Identify which cell holds the provided text, then report its [X, Y] central coordinate. 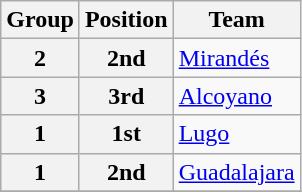
2 [40, 58]
1st [126, 134]
Guadalajara [236, 172]
Position [126, 20]
Group [40, 20]
3rd [126, 96]
Team [236, 20]
3 [40, 96]
Lugo [236, 134]
Alcoyano [236, 96]
Mirandés [236, 58]
